Identify which cell holds the provided text, then report its (x, y) central coordinate. 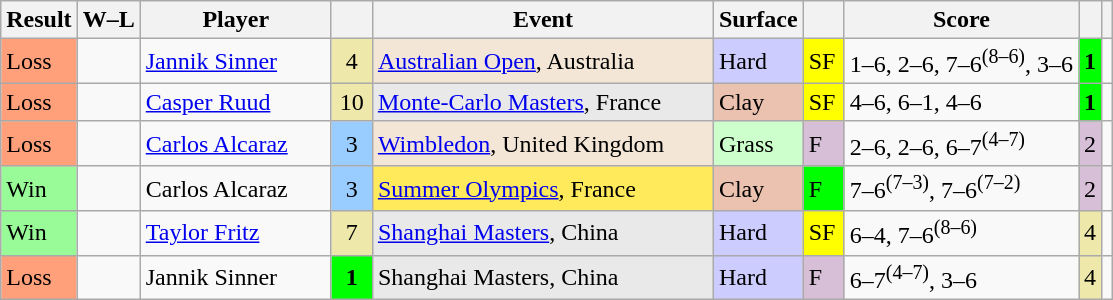
7 (352, 234)
Score (961, 20)
4–6, 6–1, 4–6 (961, 102)
10 (352, 102)
Event (542, 20)
1–6, 2–6, 7–6(8–6), 3–6 (961, 62)
Summer Olympics, France (542, 188)
6–7(4–7), 3–6 (961, 278)
Result (39, 20)
Casper Ruud (236, 102)
7–6(7–3), 7–6(7–2) (961, 188)
Surface (758, 20)
Grass (758, 144)
W–L (108, 20)
2–6, 2–6, 6–7(4–7) (961, 144)
6–4, 7–6(8–6) (961, 234)
Player (236, 20)
Wimbledon, United Kingdom (542, 144)
Taylor Fritz (236, 234)
Australian Open, Australia (542, 62)
Monte-Carlo Masters, France (542, 102)
